Scan for the cell matching the given text and deliver its [x, y] coordinate at center. 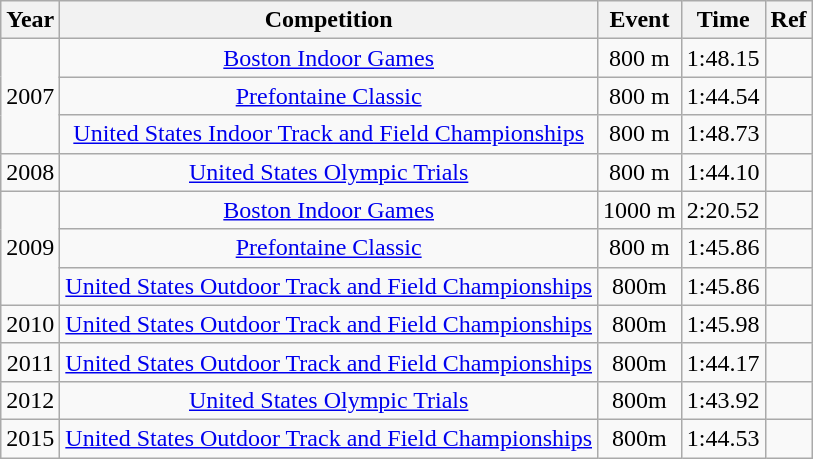
2009 [30, 248]
1000 m [640, 210]
2007 [30, 96]
1:48.15 [723, 58]
Competition [329, 20]
Event [640, 20]
1:44.10 [723, 172]
2008 [30, 172]
2011 [30, 362]
1:48.73 [723, 134]
2010 [30, 324]
United States Indoor Track and Field Championships [329, 134]
Ref [788, 20]
1:44.54 [723, 96]
2012 [30, 400]
1:45.98 [723, 324]
2015 [30, 438]
2:20.52 [723, 210]
Year [30, 20]
1:44.17 [723, 362]
Time [723, 20]
1:44.53 [723, 438]
1:43.92 [723, 400]
